Determine the (X, Y) coordinate at the center of the cell enclosing the given text.  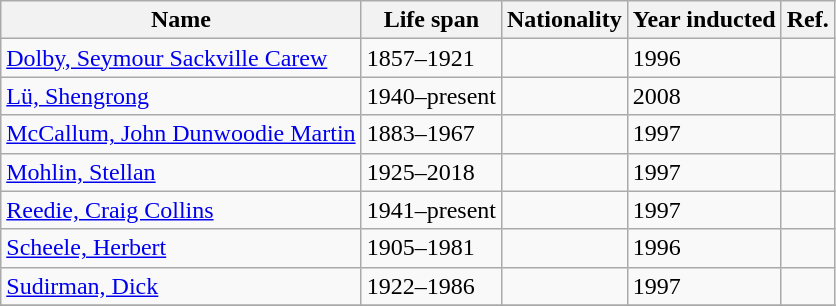
Reedie, Craig Collins (181, 210)
2008 (704, 96)
Name (181, 20)
Year inducted (704, 20)
1905–1981 (431, 248)
Life span (431, 20)
1857–1921 (431, 58)
Dolby, Seymour Sackville Carew (181, 58)
1940–present (431, 96)
Scheele, Herbert (181, 248)
McCallum, John Dunwoodie Martin (181, 134)
1883–1967 (431, 134)
Lü, Shengrong (181, 96)
1941–present (431, 210)
1925–2018 (431, 172)
Mohlin, Stellan (181, 172)
Ref. (808, 20)
Sudirman, Dick (181, 286)
Nationality (564, 20)
1922–1986 (431, 286)
